Detect which cell encompasses the target text, then output its [X, Y] center coordinate. 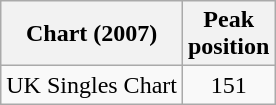
Peakposition [228, 34]
Chart (2007) [92, 34]
151 [228, 85]
UK Singles Chart [92, 85]
